Search for the cell housing the specified text and yield its [X, Y] center coordinate. 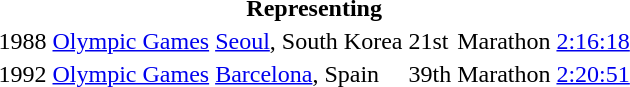
21st [430, 41]
Marathon [504, 41]
Seoul, South Korea [309, 41]
Olympic Games [131, 41]
